Locate the cell with the specified text and output its (X, Y) center coordinate. 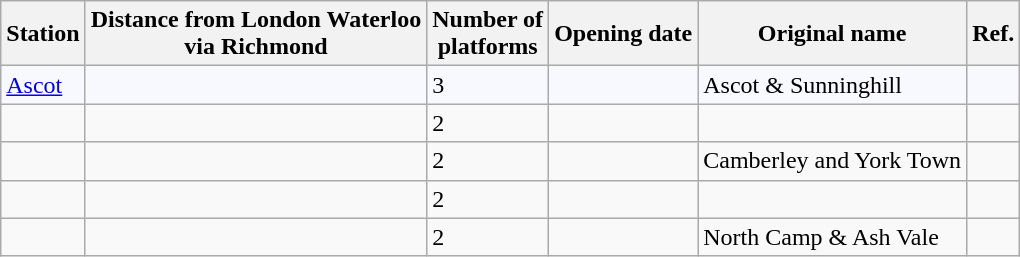
Original name (832, 34)
Camberley and York Town (832, 161)
Station (43, 34)
3 (488, 85)
Distance from London Waterloo via Richmond (256, 34)
North Camp & Ash Vale (832, 237)
Ref. (994, 34)
Number of platforms (488, 34)
Ascot (43, 85)
Opening date (624, 34)
Ascot & Sunninghill (832, 85)
